Capture the cell that displays the provided text and extract its [X, Y] central coordinate. 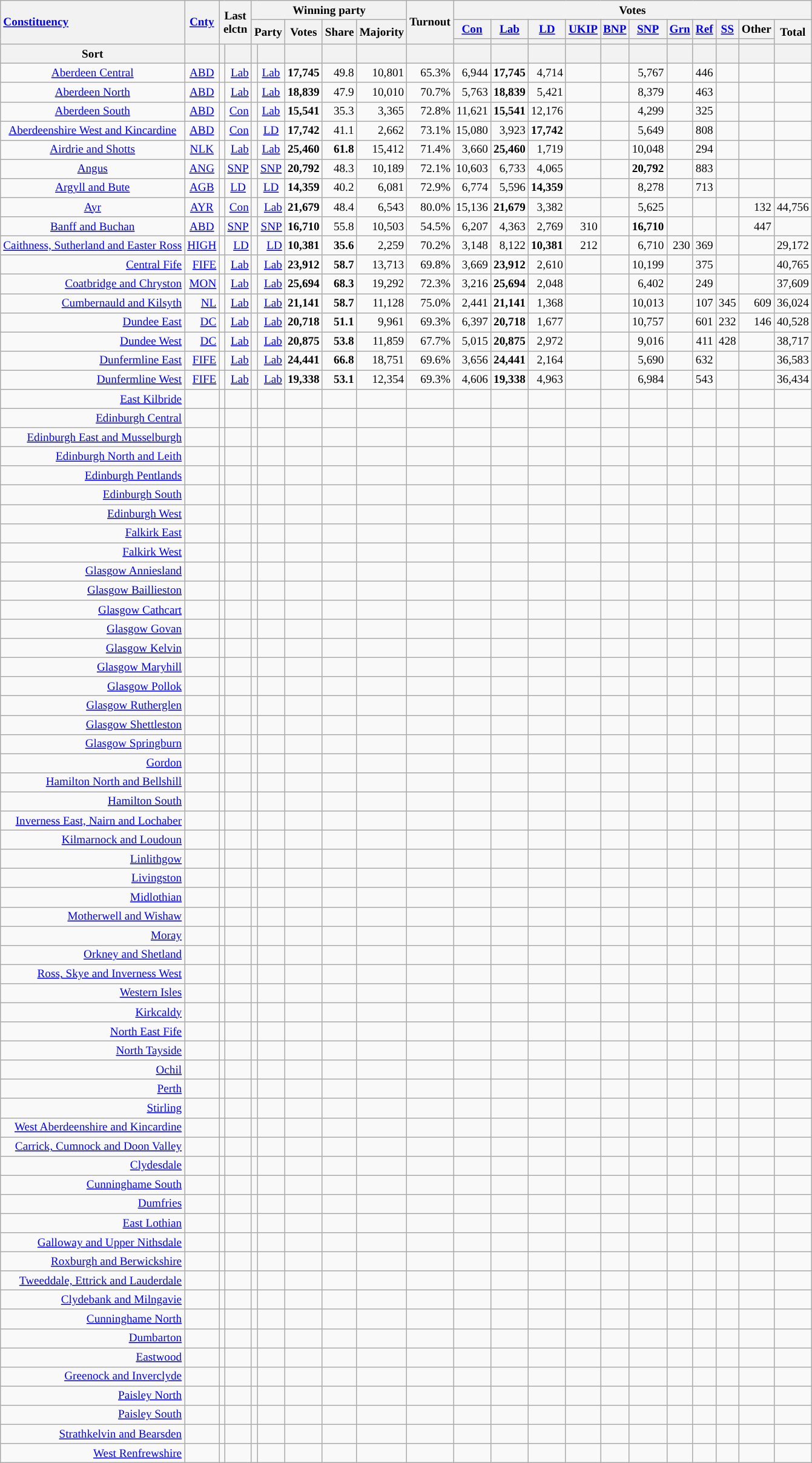
72.1% [430, 169]
12,176 [547, 111]
54.5% [430, 227]
Lastelctn [236, 22]
Glasgow Pollok [93, 686]
NLK [202, 150]
AYR [202, 207]
40.2 [339, 188]
Edinburgh Central [93, 418]
2,610 [547, 265]
Turnout [430, 22]
47.9 [339, 92]
5,421 [547, 92]
Midlothian [93, 897]
Kirkcaldy [93, 1012]
4,963 [547, 380]
Galloway and Upper Nithsdale [93, 1242]
West Aberdeenshire and Kincardine [93, 1127]
Kilmarnock and Loudoun [93, 840]
6,733 [509, 169]
48.4 [339, 207]
Ayr [93, 207]
Other [756, 29]
Edinburgh South [93, 495]
Clydesdale [93, 1166]
Edinburgh North and Leith [93, 456]
North Tayside [93, 1050]
Ref [704, 29]
2,662 [381, 131]
609 [756, 303]
70.7% [430, 92]
428 [727, 342]
13,713 [381, 265]
66.8 [339, 360]
4,363 [509, 227]
230 [679, 245]
Inverness East, Nairn and Lochaber [93, 821]
4,299 [648, 111]
10,199 [648, 265]
15,412 [381, 150]
Gordon [93, 763]
Paisley North [93, 1396]
Dundee East [93, 322]
19,292 [381, 284]
8,379 [648, 92]
4,606 [472, 380]
2,972 [547, 342]
Cunninghame North [93, 1319]
73.1% [430, 131]
UKIP [583, 29]
Airdrie and Shotts [93, 150]
Dunfermline East [93, 360]
51.1 [339, 322]
11,859 [381, 342]
53.1 [339, 380]
Moray [93, 935]
Strathkelvin and Bearsden [93, 1434]
4,065 [547, 169]
Tweeddale, Ettrick and Lauderdale [93, 1281]
Hamilton South [93, 801]
3,660 [472, 150]
10,189 [381, 169]
AGB [202, 188]
Edinburgh Pentlands [93, 476]
2,259 [381, 245]
249 [704, 284]
Dumfries [93, 1204]
18,751 [381, 360]
375 [704, 265]
632 [704, 360]
5,763 [472, 92]
5,690 [648, 360]
6,397 [472, 322]
6,774 [472, 188]
11,128 [381, 303]
Motherwell and Wishaw [93, 917]
55.8 [339, 227]
5,596 [509, 188]
29,172 [793, 245]
Glasgow Govan [93, 629]
Constituency [93, 22]
Clydebank and Milngavie [93, 1300]
41.1 [339, 131]
Coatbridge and Chryston [93, 284]
Ross, Skye and Inverness West [93, 974]
49.8 [339, 73]
80.0% [430, 207]
15,080 [472, 131]
15,136 [472, 207]
Stirling [93, 1108]
5,015 [472, 342]
11,621 [472, 111]
Total [793, 32]
West Renfrewshire [93, 1453]
10,048 [648, 150]
8,278 [648, 188]
35.3 [339, 111]
Share [339, 32]
447 [756, 227]
3,656 [472, 360]
10,013 [648, 303]
71.4% [430, 150]
1,719 [547, 150]
Ochil [93, 1070]
Banff and Buchan [93, 227]
411 [704, 342]
65.3% [430, 73]
70.2% [430, 245]
Western Isles [93, 993]
Angus [93, 169]
232 [727, 322]
369 [704, 245]
HIGH [202, 245]
Aberdeen Central [93, 73]
9,016 [648, 342]
Argyll and Bute [93, 188]
345 [727, 303]
6,207 [472, 227]
Cunninghame South [93, 1185]
3,148 [472, 245]
325 [704, 111]
MON [202, 284]
36,434 [793, 380]
6,543 [381, 207]
5,767 [648, 73]
Dunfermline West [93, 380]
Caithness, Sutherland and Easter Ross [93, 245]
67.7% [430, 342]
Majority [381, 32]
Greenock and Inverclyde [93, 1376]
Sort [93, 54]
Dumbarton [93, 1338]
East Kilbride [93, 399]
Glasgow Kelvin [93, 648]
Party [268, 32]
3,669 [472, 265]
ANG [202, 169]
SS [727, 29]
10,503 [381, 227]
3,216 [472, 284]
1,677 [547, 322]
BNP [615, 29]
543 [704, 380]
36,583 [793, 360]
Glasgow Baillieston [93, 591]
446 [704, 73]
Edinburgh East and Musselburgh [93, 437]
713 [704, 188]
463 [704, 92]
44,756 [793, 207]
Carrick, Cumnock and Doon Valley [93, 1146]
6,081 [381, 188]
Glasgow Shettleston [93, 725]
Paisley South [93, 1415]
3,382 [547, 207]
Linlithgow [93, 859]
146 [756, 322]
North East Fife [93, 1032]
68.3 [339, 284]
2,048 [547, 284]
Orkney and Shetland [93, 955]
10,801 [381, 73]
212 [583, 245]
Glasgow Springburn [93, 744]
808 [704, 131]
Roxburgh and Berwickshire [93, 1261]
2,769 [547, 227]
Aberdeen North [93, 92]
310 [583, 227]
12,354 [381, 380]
Perth [93, 1089]
6,710 [648, 245]
69.6% [430, 360]
9,961 [381, 322]
294 [704, 150]
6,984 [648, 380]
Cumbernauld and Kilsyth [93, 303]
Grn [679, 29]
2,164 [547, 360]
Glasgow Anniesland [93, 571]
10,757 [648, 322]
3,365 [381, 111]
Falkirk West [93, 552]
Glasgow Cathcart [93, 610]
53.8 [339, 342]
4,714 [547, 73]
72.3% [430, 284]
72.8% [430, 111]
Hamilton North and Bellshill [93, 782]
6,402 [648, 284]
Glasgow Maryhill [93, 667]
Aberdeen South [93, 111]
48.3 [339, 169]
1,368 [547, 303]
61.8 [339, 150]
NL [202, 303]
38,717 [793, 342]
Central Fife [93, 265]
East Lothian [93, 1223]
Cnty [202, 22]
72.9% [430, 188]
3,923 [509, 131]
75.0% [430, 303]
Edinburgh West [93, 514]
132 [756, 207]
36,024 [793, 303]
10,603 [472, 169]
69.8% [430, 265]
6,944 [472, 73]
883 [704, 169]
10,010 [381, 92]
2,441 [472, 303]
40,528 [793, 322]
Falkirk East [93, 533]
Winning party [329, 10]
Aberdeenshire West and Kincardine [93, 131]
5,625 [648, 207]
5,649 [648, 131]
35.6 [339, 245]
601 [704, 322]
Livingston [93, 878]
Eastwood [93, 1358]
8,122 [509, 245]
107 [704, 303]
Glasgow Rutherglen [93, 706]
Dundee West [93, 342]
40,765 [793, 265]
37,609 [793, 284]
